Output the (x, y) coordinate of the center of the cell containing the given text.  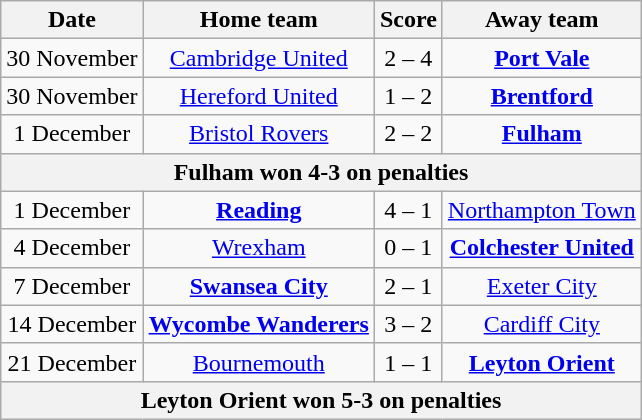
3 – 2 (408, 324)
Bristol Rovers (258, 134)
Colchester United (542, 248)
14 December (72, 324)
Brentford (542, 96)
Cardiff City (542, 324)
21 December (72, 362)
Swansea City (258, 286)
4 – 1 (408, 210)
2 – 1 (408, 286)
Leyton Orient won 5-3 on penalties (322, 400)
2 – 2 (408, 134)
Fulham (542, 134)
Wycombe Wanderers (258, 324)
Northampton Town (542, 210)
Home team (258, 20)
Wrexham (258, 248)
1 – 2 (408, 96)
Leyton Orient (542, 362)
Cambridge United (258, 58)
Hereford United (258, 96)
Date (72, 20)
Away team (542, 20)
Score (408, 20)
4 December (72, 248)
0 – 1 (408, 248)
Reading (258, 210)
1 – 1 (408, 362)
Fulham won 4-3 on penalties (322, 172)
2 – 4 (408, 58)
Bournemouth (258, 362)
7 December (72, 286)
Exeter City (542, 286)
Port Vale (542, 58)
